Identify which cell holds the provided text, then report its [X, Y] central coordinate. 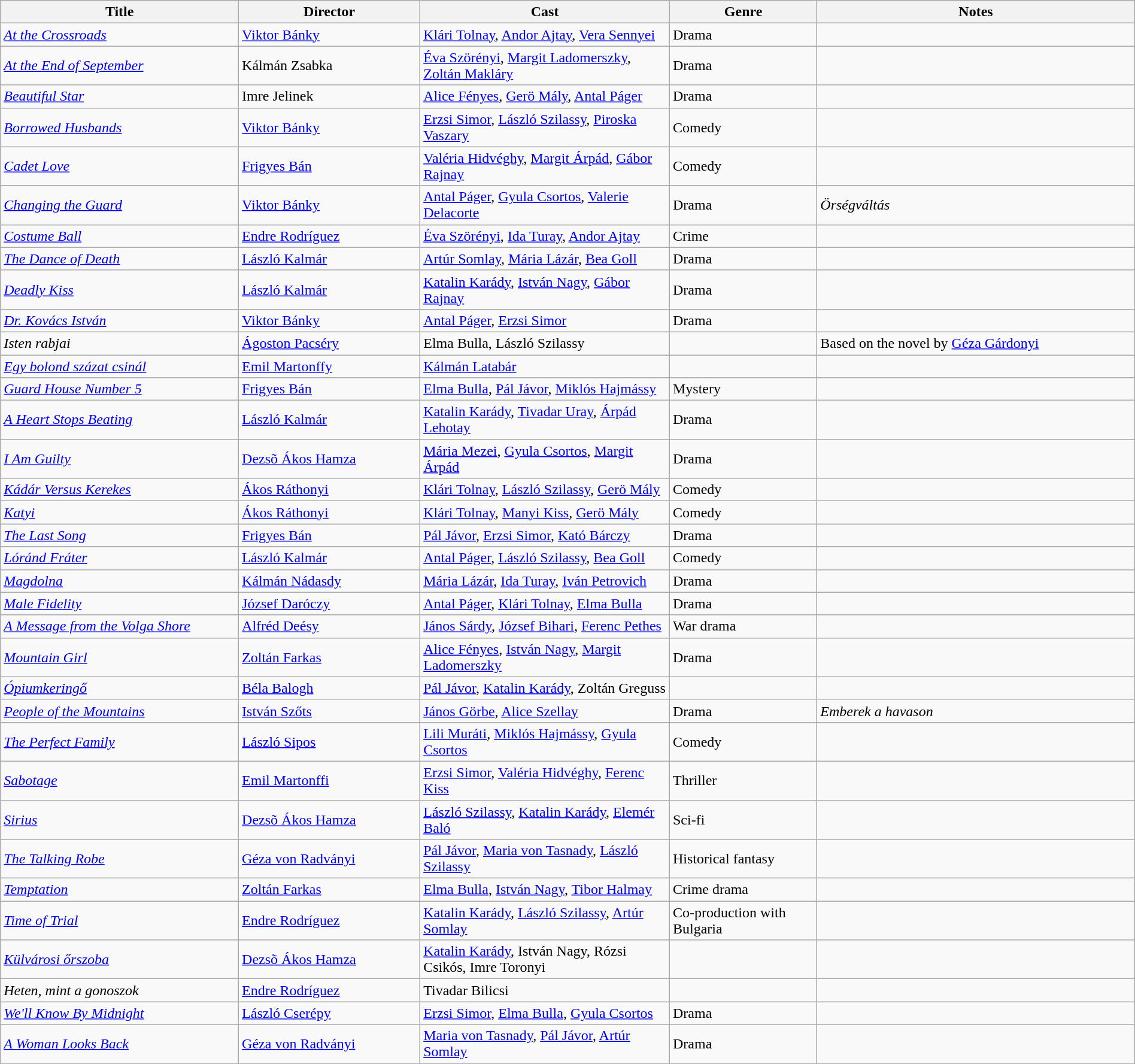
Sci-fi [743, 819]
Klári Tolnay, Andor Ajtay, Vera Sennyei [545, 35]
Emil Martonffy [329, 366]
We'll Know By Midnight [120, 1013]
Emberek a havason [976, 711]
Katalin Karády, Tivadar Uray, Árpád Lehotay [545, 420]
Kálmán Zsabka [329, 66]
Imre Jelinek [329, 96]
László Sipos [329, 741]
Erzsi Simor, Elma Bulla, Gyula Csortos [545, 1013]
Antal Páger, László Szilassy, Bea Goll [545, 558]
Antal Páger, Klári Tolnay, Elma Bulla [545, 604]
László Szilassy, Katalin Karády, Elemér Baló [545, 819]
Pál Jávor, Erzsi Simor, Kató Bárczy [545, 535]
Elma Bulla, László Szilassy [545, 343]
Pál Jávor, Maria von Tasnady, László Szilassy [545, 859]
People of the Mountains [120, 711]
Title [120, 12]
Mountain Girl [120, 657]
Deadly Kiss [120, 290]
At the Crossroads [120, 35]
Lili Muráti, Miklós Hajmássy, Gyula Csortos [545, 741]
Antal Páger, Gyula Csortos, Valerie Delacorte [545, 205]
Magdolna [120, 581]
Éva Szörényi, Margit Ladomerszky, Zoltán Makláry [545, 66]
Ágoston Pacséry [329, 343]
Elma Bulla, Pál Jávor, Miklós Hajmássy [545, 389]
Katyi [120, 513]
Kálmán Latabár [545, 366]
Beautiful Star [120, 96]
At the End of September [120, 66]
Director [329, 12]
A Message from the Volga Shore [120, 626]
Alice Fényes, Gerö Mály, Antal Páger [545, 96]
Maria von Tasnady, Pál Jávor, Artúr Somlay [545, 1044]
Mária Mezei, Gyula Csortos, Margit Árpád [545, 459]
Sirius [120, 819]
Külvárosi őrszoba [120, 959]
Borrowed Husbands [120, 127]
István Szőts [329, 711]
A Woman Looks Back [120, 1044]
Notes [976, 12]
Costume Ball [120, 236]
Lóránd Fráter [120, 558]
Mystery [743, 389]
János Sárdy, József Bihari, Ferenc Pethes [545, 626]
Kádár Versus Kerekes [120, 490]
Tivadar Bilicsi [545, 990]
Emil Martonffi [329, 781]
Artúr Somlay, Mária Lázár, Bea Goll [545, 259]
Crime [743, 236]
Ópiumkeringő [120, 688]
Katalin Karády, László Szilassy, Artúr Somlay [545, 921]
The Talking Robe [120, 859]
László Cserépy [329, 1013]
Heten, mint a gonoszok [120, 990]
Éva Szörényi, Ida Turay, Andor Ajtay [545, 236]
Erzsi Simor, Valéria Hidvéghy, Ferenc Kiss [545, 781]
Alfréd Deésy [329, 626]
Isten rabjai [120, 343]
Örségváltás [976, 205]
The Last Song [120, 535]
János Görbe, Alice Szellay [545, 711]
Changing the Guard [120, 205]
The Perfect Family [120, 741]
Historical fantasy [743, 859]
Kálmán Nádasdy [329, 581]
Pál Jávor, Katalin Karády, Zoltán Greguss [545, 688]
Alice Fényes, István Nagy, Margit Ladomerszky [545, 657]
Antal Páger, Erzsi Simor [545, 320]
Klári Tolnay, László Szilassy, Gerö Mály [545, 490]
Guard House Number 5 [120, 389]
Cast [545, 12]
Valéria Hidvéghy, Margit Árpád, Gábor Rajnay [545, 166]
Sabotage [120, 781]
Klári Tolnay, Manyi Kiss, Gerö Mály [545, 513]
Cadet Love [120, 166]
Thriller [743, 781]
Co-production with Bulgaria [743, 921]
A Heart Stops Beating [120, 420]
Crime drama [743, 890]
Genre [743, 12]
Béla Balogh [329, 688]
Based on the novel by Géza Gárdonyi [976, 343]
I Am Guilty [120, 459]
Male Fidelity [120, 604]
Katalin Karády, István Nagy, Rózsi Csikós, Imre Toronyi [545, 959]
Time of Trial [120, 921]
The Dance of Death [120, 259]
Elma Bulla, István Nagy, Tibor Halmay [545, 890]
Egy bolond százat csinál [120, 366]
Temptation [120, 890]
Katalin Karády, István Nagy, Gábor Rajnay [545, 290]
Erzsi Simor, László Szilassy, Piroska Vaszary [545, 127]
Dr. Kovács István [120, 320]
War drama [743, 626]
József Daróczy [329, 604]
Mária Lázár, Ida Turay, Iván Petrovich [545, 581]
